Determine the [x, y] coordinate at the center of the cell enclosing the given text.  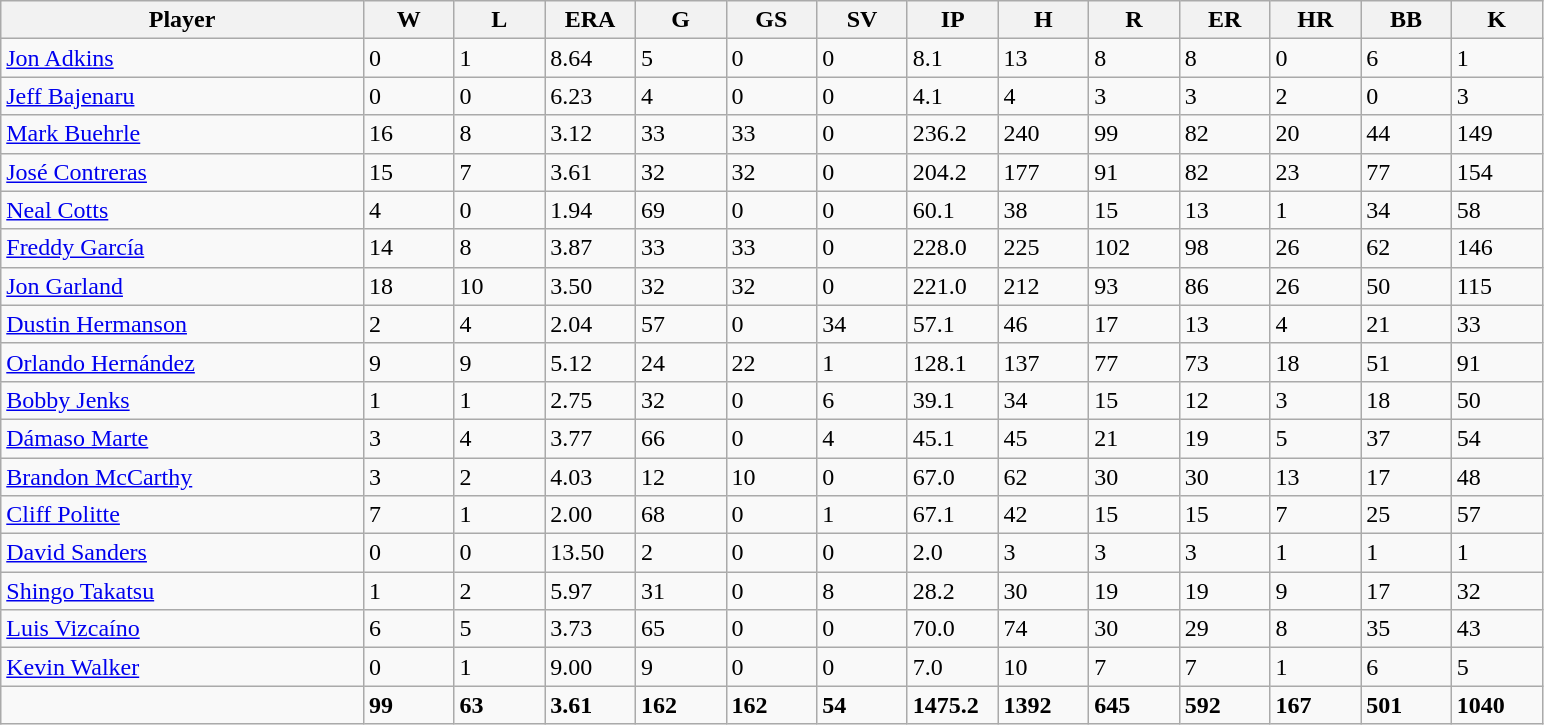
ER [1224, 20]
4.1 [952, 96]
51 [1406, 362]
48 [1496, 477]
Cliff Politte [182, 515]
146 [1496, 248]
93 [1134, 286]
3.77 [590, 438]
86 [1224, 286]
645 [1134, 705]
45.1 [952, 438]
SV [862, 20]
115 [1496, 286]
98 [1224, 248]
31 [680, 591]
R [1134, 20]
8.1 [952, 58]
14 [408, 248]
6.23 [590, 96]
501 [1406, 705]
Dámaso Marte [182, 438]
W [408, 20]
3.12 [590, 134]
Brandon McCarthy [182, 477]
25 [1406, 515]
45 [1044, 438]
Mark Buehrle [182, 134]
Jeff Bajenaru [182, 96]
4.03 [590, 477]
20 [1316, 134]
13.50 [590, 553]
44 [1406, 134]
225 [1044, 248]
24 [680, 362]
35 [1406, 629]
David Sanders [182, 553]
154 [1496, 172]
2.0 [952, 553]
1392 [1044, 705]
Kevin Walker [182, 667]
ERA [590, 20]
G [680, 20]
1.94 [590, 210]
HR [1316, 20]
37 [1406, 438]
42 [1044, 515]
63 [500, 705]
Neal Cotts [182, 210]
66 [680, 438]
Jon Garland [182, 286]
3.50 [590, 286]
José Contreras [182, 172]
221.0 [952, 286]
65 [680, 629]
GS [772, 20]
29 [1224, 629]
22 [772, 362]
28.2 [952, 591]
Shingo Takatsu [182, 591]
2.00 [590, 515]
102 [1134, 248]
228.0 [952, 248]
57.1 [952, 324]
23 [1316, 172]
3.73 [590, 629]
L [500, 20]
177 [1044, 172]
74 [1044, 629]
46 [1044, 324]
67.0 [952, 477]
5.97 [590, 591]
60.1 [952, 210]
68 [680, 515]
39.1 [952, 400]
69 [680, 210]
128.1 [952, 362]
Jon Adkins [182, 58]
67.1 [952, 515]
2.04 [590, 324]
592 [1224, 705]
167 [1316, 705]
16 [408, 134]
149 [1496, 134]
70.0 [952, 629]
Dustin Hermanson [182, 324]
K [1496, 20]
Bobby Jenks [182, 400]
236.2 [952, 134]
Player [182, 20]
73 [1224, 362]
43 [1496, 629]
137 [1044, 362]
BB [1406, 20]
3.87 [590, 248]
1475.2 [952, 705]
58 [1496, 210]
240 [1044, 134]
9.00 [590, 667]
38 [1044, 210]
7.0 [952, 667]
212 [1044, 286]
8.64 [590, 58]
Orlando Hernández [182, 362]
5.12 [590, 362]
2.75 [590, 400]
204.2 [952, 172]
H [1044, 20]
Freddy García [182, 248]
1040 [1496, 705]
Luis Vizcaíno [182, 629]
IP [952, 20]
